For the text-containing cell, return its midpoint in [X, Y] coordinate format. 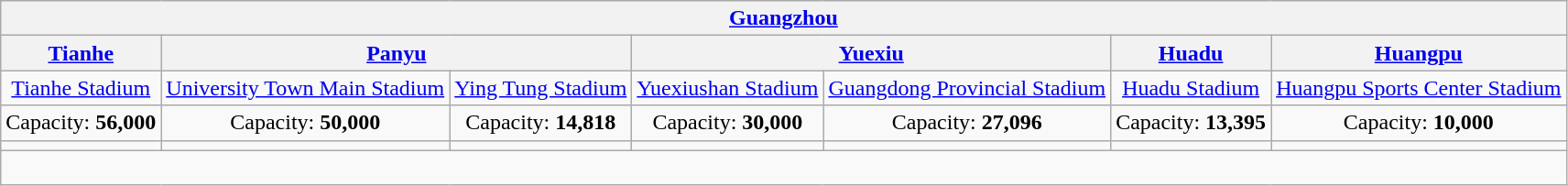
Panyu [397, 53]
Yuexiu [872, 53]
Huangpu Sports Center Stadium [1419, 88]
Ying Tung Stadium [540, 88]
Huadu Stadium [1191, 88]
Capacity: 50,000 [306, 123]
University Town Main Stadium [306, 88]
Tianhe Stadium [81, 88]
Capacity: 56,000 [81, 123]
Capacity: 10,000 [1419, 123]
Tianhe [81, 53]
Yuexiushan Stadium [727, 88]
Guangzhou [784, 18]
Capacity: 13,395 [1191, 123]
Capacity: 14,818 [540, 123]
Huadu [1191, 53]
Capacity: 30,000 [727, 123]
Huangpu [1419, 53]
Capacity: 27,096 [967, 123]
Guangdong Provincial Stadium [967, 88]
